Extract the (x, y) coordinate from the center of the cell holding the provided text.  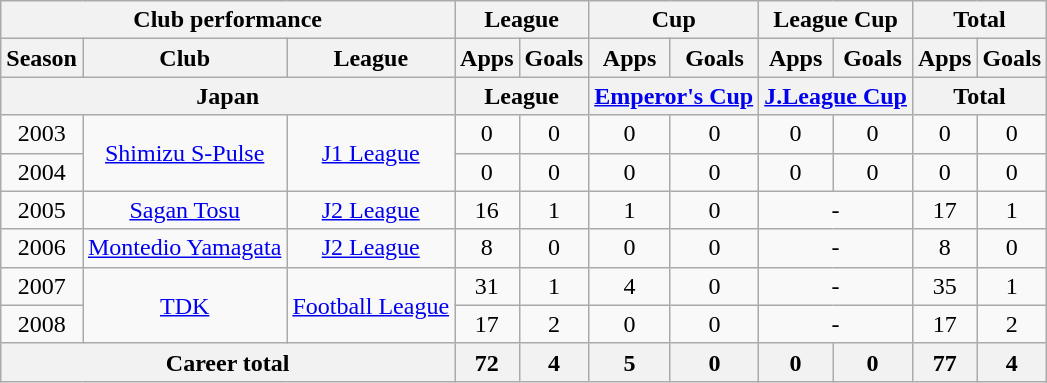
J.League Cup (836, 96)
Club (184, 58)
35 (944, 286)
2007 (42, 286)
2005 (42, 210)
Emperor's Cup (674, 96)
16 (487, 210)
Japan (228, 96)
TDK (184, 305)
Cup (674, 20)
J1 League (371, 153)
League Cup (836, 20)
31 (487, 286)
2006 (42, 248)
72 (487, 362)
2004 (42, 172)
Sagan Tosu (184, 210)
2003 (42, 134)
77 (944, 362)
Shimizu S-Pulse (184, 153)
2008 (42, 324)
Season (42, 58)
Club performance (228, 20)
Career total (228, 362)
Montedio Yamagata (184, 248)
Football League (371, 305)
5 (630, 362)
